Locate the cell with the specified text and output its [x, y] center coordinate. 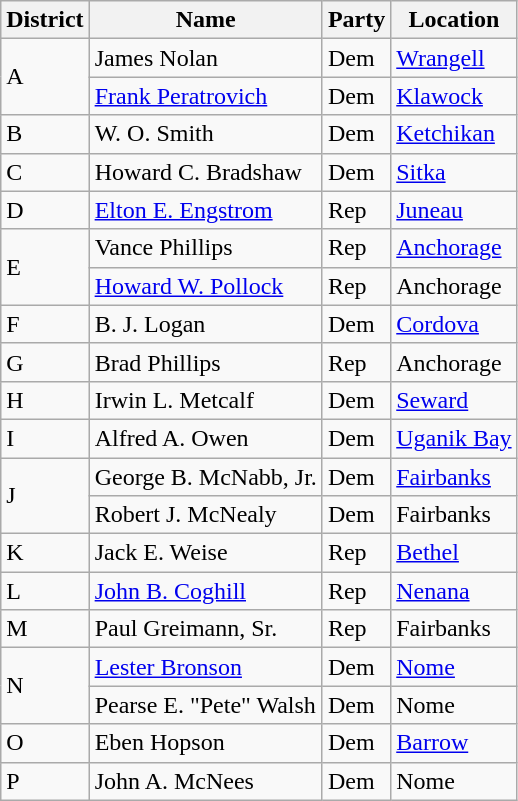
Party [356, 20]
L [45, 591]
Howard W. Pollock [206, 286]
Ketchikan [454, 134]
J [45, 496]
H [45, 400]
C [45, 172]
Location [454, 20]
Eben Hopson [206, 743]
A [45, 77]
Irwin L. Metcalf [206, 400]
Frank Peratrovich [206, 96]
M [45, 629]
G [45, 362]
George B. McNabb, Jr. [206, 477]
Seward [454, 400]
E [45, 267]
Klawock [454, 96]
Brad Phillips [206, 362]
Uganik Bay [454, 438]
Howard C. Bradshaw [206, 172]
James Nolan [206, 58]
Nenana [454, 591]
N [45, 686]
Barrow [454, 743]
John B. Coghill [206, 591]
Bethel [454, 553]
Jack E. Weise [206, 553]
Name [206, 20]
Pearse E. "Pete" Walsh [206, 705]
D [45, 210]
Wrangell [454, 58]
B [45, 134]
I [45, 438]
Alfred A. Owen [206, 438]
Juneau [454, 210]
Lester Bronson [206, 667]
Robert J. McNealy [206, 515]
District [45, 20]
Sitka [454, 172]
K [45, 553]
O [45, 743]
P [45, 781]
Cordova [454, 324]
Paul Greimann, Sr. [206, 629]
Vance Phillips [206, 248]
B. J. Logan [206, 324]
W. O. Smith [206, 134]
John A. McNees [206, 781]
Elton E. Engstrom [206, 210]
F [45, 324]
